Return the [X, Y] coordinate for the center point of the cell that contains the specified text.  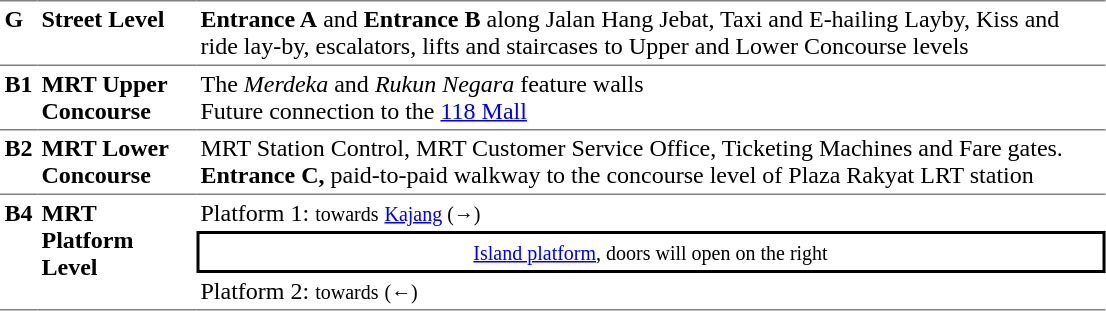
Island platform, doors will open on the right [650, 252]
Platform 1: towards Kajang (→) [650, 213]
B2 [18, 162]
B4 [18, 253]
B1 [18, 98]
The Merdeka and Rukun Negara feature wallsFuture connection to the 118 Mall [650, 98]
MRT Platform Level [116, 253]
G [18, 33]
MRT Upper Concourse [116, 98]
Street Level [116, 33]
Platform 2: towards (←) [650, 292]
MRT Lower Concourse [116, 162]
